Return [x, y] of the center of cell containing provided text 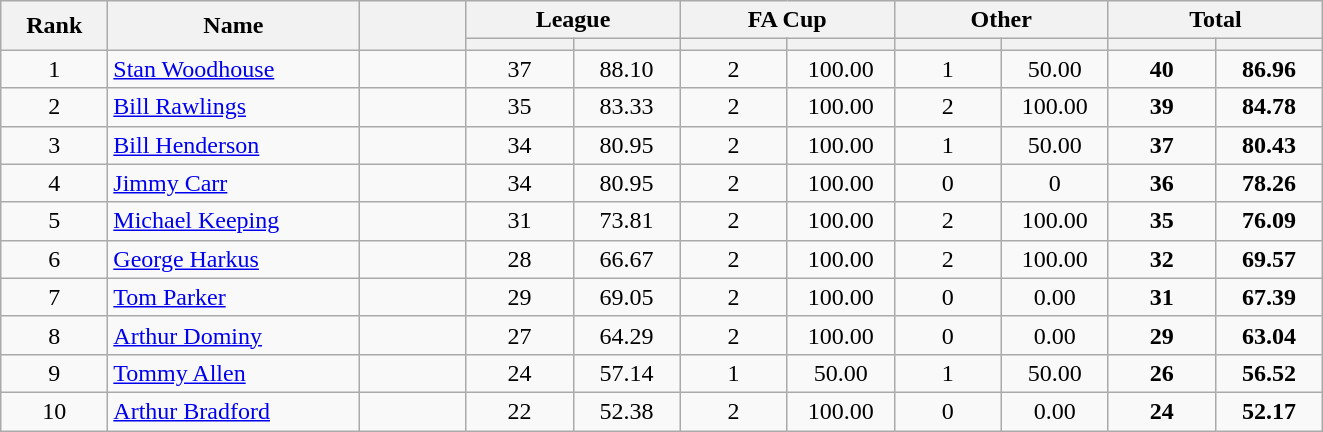
76.09 [1268, 221]
84.78 [1268, 107]
52.17 [1268, 411]
78.26 [1268, 183]
Stan Woodhouse [234, 69]
80.43 [1268, 145]
Arthur Dominy [234, 335]
Tom Parker [234, 297]
8 [54, 335]
League [573, 20]
7 [54, 297]
6 [54, 259]
27 [520, 335]
Bill Rawlings [234, 107]
10 [54, 411]
40 [1162, 69]
4 [54, 183]
64.29 [626, 335]
Name [234, 26]
George Harkus [234, 259]
57.14 [626, 373]
Tommy Allen [234, 373]
83.33 [626, 107]
86.96 [1268, 69]
39 [1162, 107]
Other [1001, 20]
63.04 [1268, 335]
Total [1215, 20]
36 [1162, 183]
Jimmy Carr [234, 183]
22 [520, 411]
28 [520, 259]
88.10 [626, 69]
FA Cup [787, 20]
56.52 [1268, 373]
5 [54, 221]
26 [1162, 373]
3 [54, 145]
Bill Henderson [234, 145]
69.57 [1268, 259]
Arthur Bradford [234, 411]
67.39 [1268, 297]
Rank [54, 26]
66.67 [626, 259]
9 [54, 373]
32 [1162, 259]
73.81 [626, 221]
Michael Keeping [234, 221]
52.38 [626, 411]
69.05 [626, 297]
